Capture the cell that displays the provided text and extract its [x, y] central coordinate. 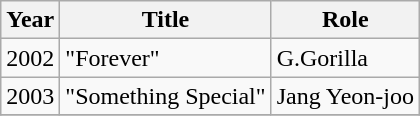
Jang Yeon-joo [345, 96]
2002 [30, 58]
"Forever" [166, 58]
Title [166, 20]
"Something Special" [166, 96]
G.Gorilla [345, 58]
2003 [30, 96]
Year [30, 20]
Role [345, 20]
